Detect which cell encompasses the target text, then output its [x, y] center coordinate. 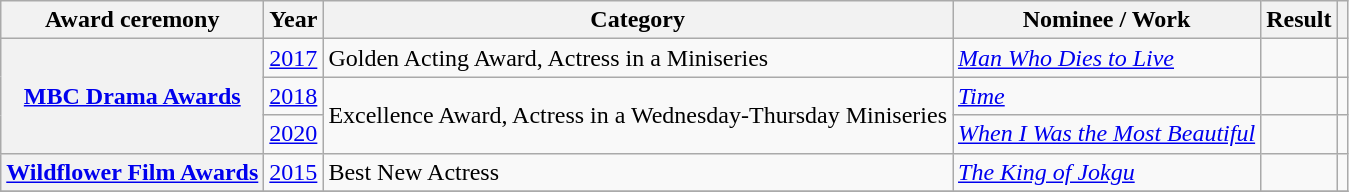
Golden Acting Award, Actress in a Miniseries [638, 58]
Time [1106, 96]
MBC Drama Awards [132, 96]
2018 [294, 96]
2015 [294, 172]
When I Was the Most Beautiful [1106, 134]
Excellence Award, Actress in a Wednesday-Thursday Miniseries [638, 115]
Nominee / Work [1106, 20]
Result [1299, 20]
Man Who Dies to Live [1106, 58]
2020 [294, 134]
Category [638, 20]
The King of Jokgu [1106, 172]
Year [294, 20]
Award ceremony [132, 20]
2017 [294, 58]
Wildflower Film Awards [132, 172]
Best New Actress [638, 172]
